Detect which cell encompasses the target text, then output its [x, y] center coordinate. 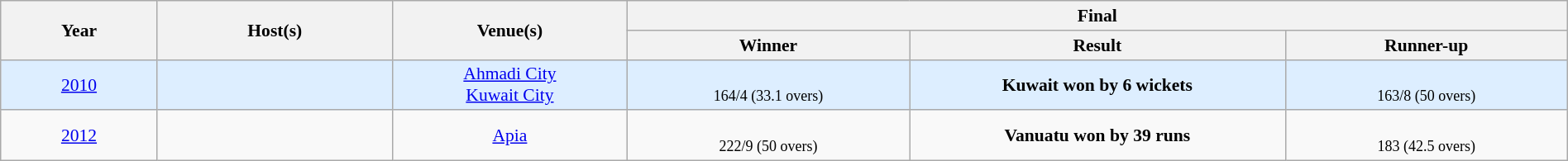
222/9 (50 overs) [769, 135]
Ahmadi CityKuwait City [509, 84]
183 (42.5 overs) [1426, 135]
Year [79, 30]
164/4 (33.1 overs) [769, 84]
Apia [509, 135]
Result [1098, 45]
Runner-up [1426, 45]
Kuwait won by 6 wickets [1098, 84]
Host(s) [275, 30]
Winner [769, 45]
2012 [79, 135]
163/8 (50 overs) [1426, 84]
2010 [79, 84]
Venue(s) [509, 30]
Final [1098, 16]
Vanuatu won by 39 runs [1098, 135]
